Pinpoint the cell where the given text exists, returning its [X, Y] midpoint coordinate. 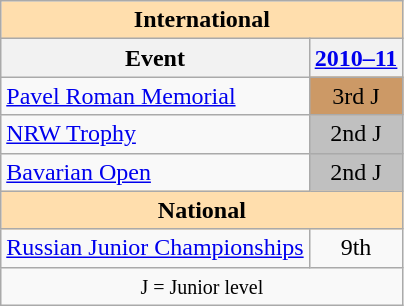
Bavarian Open [155, 172]
3rd J [356, 96]
9th [356, 248]
International [202, 20]
Russian Junior Championships [155, 248]
2010–11 [356, 58]
National [202, 210]
NRW Trophy [155, 134]
J = Junior level [202, 286]
Event [155, 58]
Pavel Roman Memorial [155, 96]
